Output the (X, Y) coordinate of the center of the cell containing the given text.  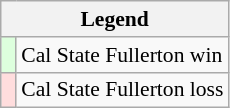
Legend (115, 19)
Cal State Fullerton loss (122, 90)
Cal State Fullerton win (122, 55)
